Extract the [x, y] coordinate from the center of the cell holding the provided text.  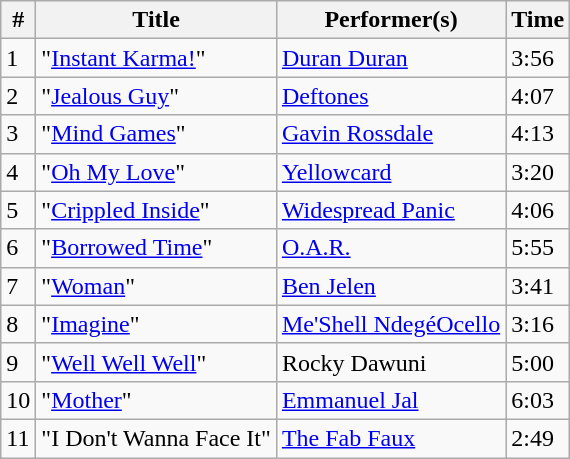
"Oh My Love" [156, 172]
"Well Well Well" [156, 362]
Yellowcard [390, 172]
9 [18, 362]
4 [18, 172]
Title [156, 20]
"Mother" [156, 400]
Rocky Dawuni [390, 362]
4:06 [538, 210]
6 [18, 248]
"I Don't Wanna Face It" [156, 438]
Time [538, 20]
Widespread Panic [390, 210]
5 [18, 210]
6:03 [538, 400]
Emmanuel Jal [390, 400]
2 [18, 96]
5:55 [538, 248]
3:56 [538, 58]
3:16 [538, 324]
7 [18, 286]
3 [18, 134]
Duran Duran [390, 58]
4:13 [538, 134]
"Imagine" [156, 324]
Me'Shell NdegéOcello [390, 324]
"Woman" [156, 286]
"Instant Karma!" [156, 58]
The Fab Faux [390, 438]
"Mind Games" [156, 134]
11 [18, 438]
5:00 [538, 362]
Ben Jelen [390, 286]
"Crippled Inside" [156, 210]
"Borrowed Time" [156, 248]
O.A.R. [390, 248]
# [18, 20]
4:07 [538, 96]
8 [18, 324]
2:49 [538, 438]
3:41 [538, 286]
"Jealous Guy" [156, 96]
10 [18, 400]
Deftones [390, 96]
Gavin Rossdale [390, 134]
1 [18, 58]
3:20 [538, 172]
Performer(s) [390, 20]
